From the cell containing the given text, extract its center point as (X, Y) coordinate. 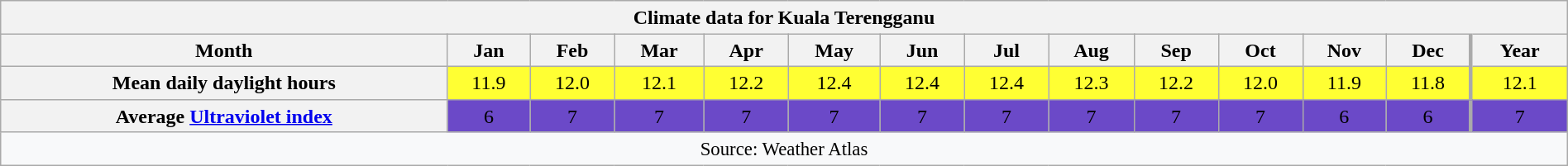
Jan (489, 50)
Jun (922, 50)
Sep (1176, 50)
Apr (746, 50)
Mean daily daylight hours (224, 83)
Mar (659, 50)
Year (1519, 50)
Dec (1429, 50)
Jul (1006, 50)
Oct (1260, 50)
11.8 (1429, 83)
Nov (1345, 50)
Average Ultraviolet index (224, 116)
May (834, 50)
Feb (572, 50)
12.3 (1092, 83)
Source: Weather Atlas (784, 149)
Climate data for Kuala Terengganu (784, 17)
Month (224, 50)
Aug (1092, 50)
